Provide the [x, y] coordinate of the cell's center where the given text is located.  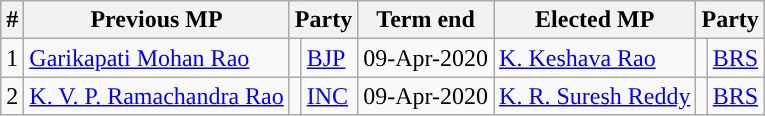
1 [12, 58]
Term end [426, 20]
2 [12, 96]
K. Keshava Rao [595, 58]
Garikapati Mohan Rao [156, 58]
INC [329, 96]
BJP [329, 58]
Elected MP [595, 20]
K. R. Suresh Reddy [595, 96]
K. V. P. Ramachandra Rao [156, 96]
# [12, 20]
Previous MP [156, 20]
